Locate the cell with the specified text and output its [x, y] center coordinate. 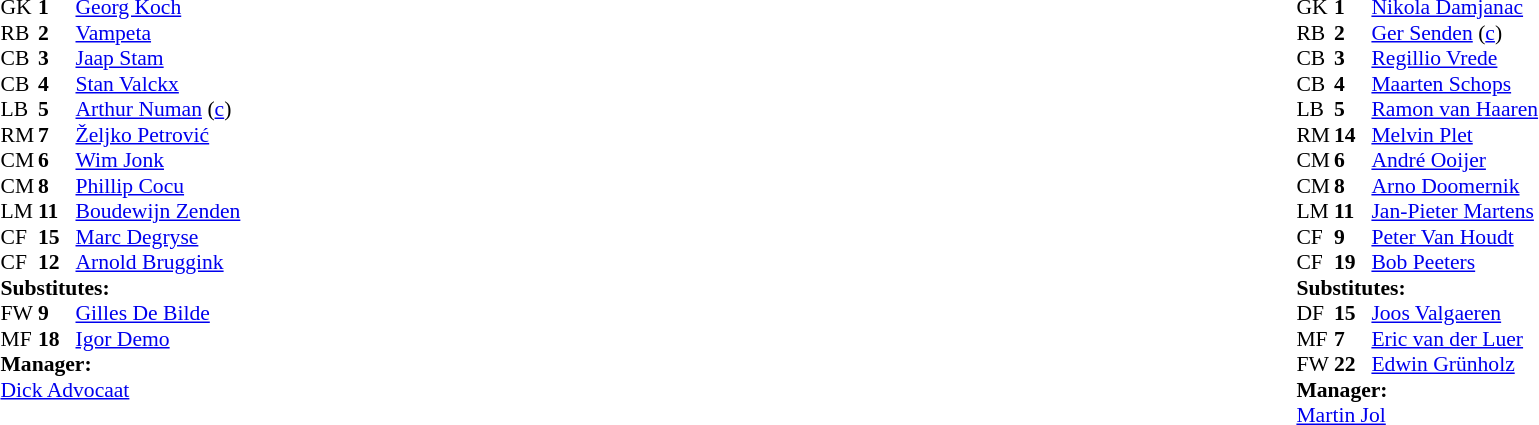
19 [1353, 263]
14 [1353, 135]
Ramon van Haaren [1454, 109]
Arno Doomernik [1454, 186]
Edwin Grünholz [1454, 365]
Regillio Vrede [1454, 59]
Boudewijn Zenden [158, 211]
Wim Jonk [158, 161]
22 [1353, 365]
12 [57, 263]
Maarten Schops [1454, 84]
Željko Petrović [158, 135]
Igor Demo [158, 339]
Dick Advocaat [120, 390]
Jan-Pieter Martens [1454, 211]
Peter Van Houdt [1454, 237]
Vampeta [158, 33]
Phillip Cocu [158, 186]
Joos Valgaeren [1454, 313]
DF [1315, 313]
18 [57, 339]
André Ooijer [1454, 161]
Marc Degryse [158, 237]
Bob Peeters [1454, 263]
Gilles De Bilde [158, 313]
Melvin Plet [1454, 135]
Eric van der Luer [1454, 339]
Arthur Numan (c) [158, 109]
Stan Valckx [158, 84]
Ger Senden (c) [1454, 33]
Arnold Bruggink [158, 263]
Jaap Stam [158, 59]
